Capture the cell that displays the provided text and extract its [x, y] central coordinate. 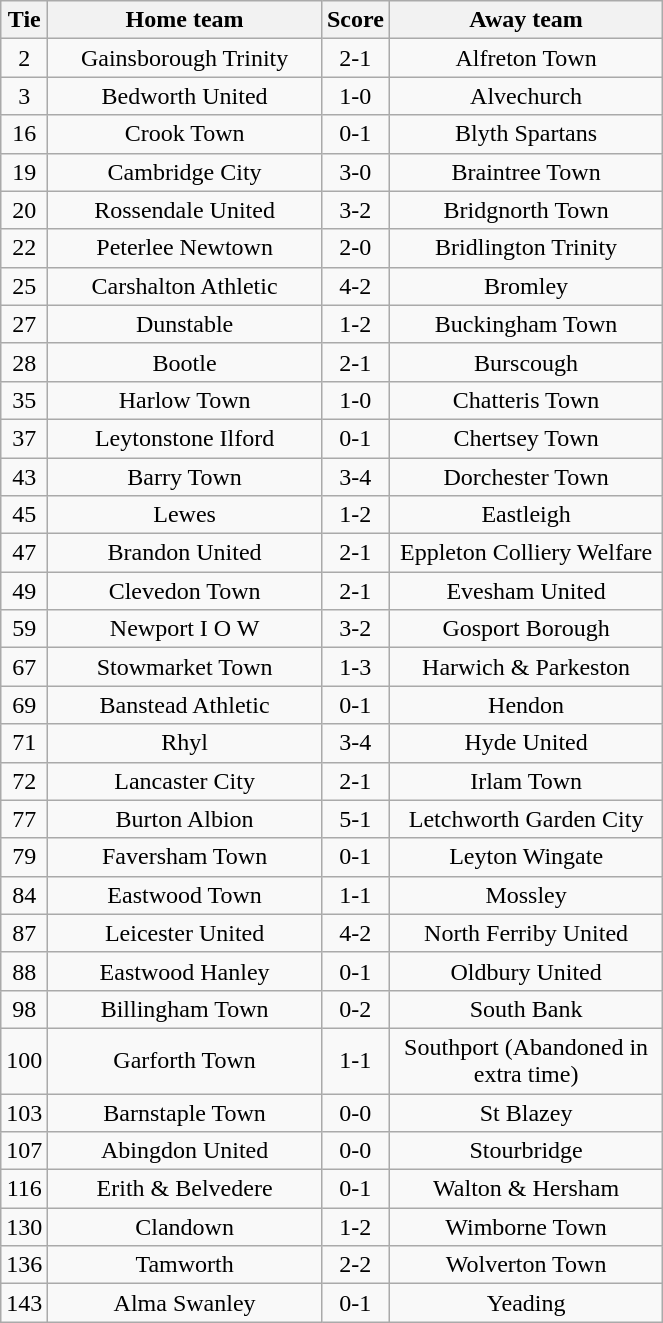
5-1 [355, 819]
79 [24, 857]
Yeading [526, 1303]
Away team [526, 20]
North Ferriby United [526, 933]
Newport I O W [185, 629]
Mossley [526, 895]
143 [24, 1303]
Blyth Spartans [526, 134]
Chertsey Town [526, 438]
Erith & Belvedere [185, 1189]
100 [24, 1060]
Burton Albion [185, 819]
Harlow Town [185, 400]
87 [24, 933]
116 [24, 1189]
Irlam Town [526, 781]
Walton & Hersham [526, 1189]
Tamworth [185, 1265]
Wolverton Town [526, 1265]
Braintree Town [526, 172]
Barnstaple Town [185, 1113]
0-2 [355, 1009]
Leyton Wingate [526, 857]
Eastwood Hanley [185, 971]
Clevedon Town [185, 591]
67 [24, 667]
69 [24, 705]
Carshalton Athletic [185, 286]
25 [24, 286]
Dunstable [185, 324]
77 [24, 819]
130 [24, 1227]
2-0 [355, 248]
Clandown [185, 1227]
Chatteris Town [526, 400]
Abingdon United [185, 1151]
South Bank [526, 1009]
28 [24, 362]
Rhyl [185, 743]
19 [24, 172]
Score [355, 20]
Eppleton Colliery Welfare [526, 553]
Banstead Athletic [185, 705]
Hyde United [526, 743]
Billingham Town [185, 1009]
3-0 [355, 172]
Burscough [526, 362]
35 [24, 400]
Dorchester Town [526, 477]
Oldbury United [526, 971]
Alfreton Town [526, 58]
72 [24, 781]
Peterlee Newtown [185, 248]
Lewes [185, 515]
Eastleigh [526, 515]
2 [24, 58]
Buckingham Town [526, 324]
22 [24, 248]
71 [24, 743]
3 [24, 96]
1-3 [355, 667]
Tie [24, 20]
Barry Town [185, 477]
Alma Swanley [185, 1303]
Leicester United [185, 933]
Crook Town [185, 134]
Faversham Town [185, 857]
Southport (Abandoned in extra time) [526, 1060]
98 [24, 1009]
47 [24, 553]
Hendon [526, 705]
107 [24, 1151]
16 [24, 134]
Stowmarket Town [185, 667]
Eastwood Town [185, 895]
Bedworth United [185, 96]
Cambridge City [185, 172]
Wimborne Town [526, 1227]
27 [24, 324]
37 [24, 438]
20 [24, 210]
Bridlington Trinity [526, 248]
Garforth Town [185, 1060]
Evesham United [526, 591]
Alvechurch [526, 96]
Bridgnorth Town [526, 210]
Gainsborough Trinity [185, 58]
Lancaster City [185, 781]
Leytonstone Ilford [185, 438]
Stourbridge [526, 1151]
45 [24, 515]
49 [24, 591]
Rossendale United [185, 210]
84 [24, 895]
103 [24, 1113]
136 [24, 1265]
Letchworth Garden City [526, 819]
Bromley [526, 286]
Bootle [185, 362]
88 [24, 971]
43 [24, 477]
Harwich & Parkeston [526, 667]
Gosport Borough [526, 629]
Brandon United [185, 553]
St Blazey [526, 1113]
Home team [185, 20]
59 [24, 629]
2-2 [355, 1265]
